For the text-containing cell, return its midpoint in (x, y) coordinate format. 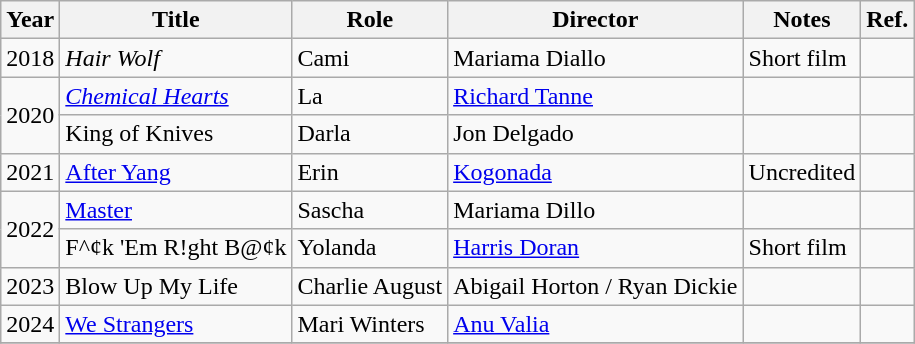
Blow Up My Life (176, 286)
Title (176, 20)
Role (370, 20)
Kogonada (596, 172)
Sascha (370, 210)
Hair Wolf (176, 58)
King of Knives (176, 134)
Abigail Horton / Ryan Dickie (596, 286)
Darla (370, 134)
2023 (30, 286)
2021 (30, 172)
Chemical Hearts (176, 96)
2024 (30, 324)
2020 (30, 115)
Cami (370, 58)
Harris Doran (596, 248)
Erin (370, 172)
Notes (802, 20)
Yolanda (370, 248)
Charlie August (370, 286)
2018 (30, 58)
Master (176, 210)
Mariama Diallo (596, 58)
Year (30, 20)
Director (596, 20)
Uncredited (802, 172)
Richard Tanne (596, 96)
After Yang (176, 172)
2022 (30, 229)
F^¢k 'Em R!ght B@¢k (176, 248)
Mari Winters (370, 324)
Jon Delgado (596, 134)
Ref. (888, 20)
We Strangers (176, 324)
Mariama Dillo (596, 210)
Anu Valia (596, 324)
La (370, 96)
